Determine the (x, y) coordinate at the center of the cell enclosing the given text.  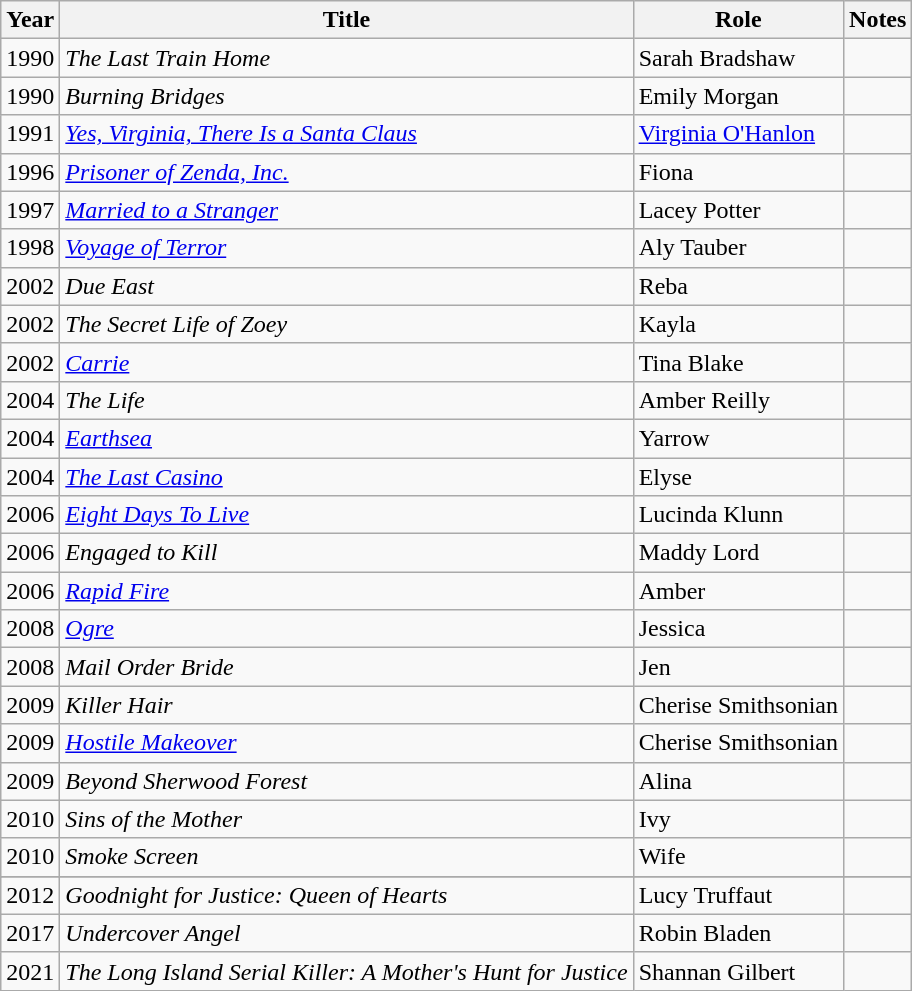
Lucinda Klunn (738, 515)
1996 (30, 172)
2017 (30, 933)
Burning Bridges (346, 96)
Tina Blake (738, 362)
1997 (30, 210)
Virginia O'Hanlon (738, 134)
Ogre (346, 629)
Shannan Gilbert (738, 971)
Rapid Fire (346, 591)
The Life (346, 400)
Fiona (738, 172)
Sins of the Mother (346, 819)
Reba (738, 286)
Yarrow (738, 438)
Lucy Truffaut (738, 895)
Smoke Screen (346, 857)
Earthsea (346, 438)
Jessica (738, 629)
Engaged to Kill (346, 553)
Killer Hair (346, 705)
The Long Island Serial Killer: A Mother's Hunt for Justice (346, 971)
Mail Order Bride (346, 667)
The Secret Life of Zoey (346, 324)
1998 (30, 248)
Maddy Lord (738, 553)
Amber (738, 591)
Lacey Potter (738, 210)
Robin Bladen (738, 933)
Amber Reilly (738, 400)
Sarah Bradshaw (738, 58)
2012 (30, 895)
Kayla (738, 324)
The Last Casino (346, 477)
Wife (738, 857)
Hostile Makeover (346, 743)
Role (738, 20)
Eight Days To Live (346, 515)
Married to a Stranger (346, 210)
The Last Train Home (346, 58)
Prisoner of Zenda, Inc. (346, 172)
1991 (30, 134)
Ivy (738, 819)
Jen (738, 667)
Notes (878, 20)
Due East (346, 286)
Title (346, 20)
Voyage of Terror (346, 248)
Aly Tauber (738, 248)
Undercover Angel (346, 933)
Emily Morgan (738, 96)
Carrie (346, 362)
Goodnight for Justice: Queen of Hearts (346, 895)
Yes, Virginia, There Is a Santa Claus (346, 134)
Elyse (738, 477)
2021 (30, 971)
Alina (738, 781)
Beyond Sherwood Forest (346, 781)
Year (30, 20)
